Locate the cell with the specified text and output its [X, Y] center coordinate. 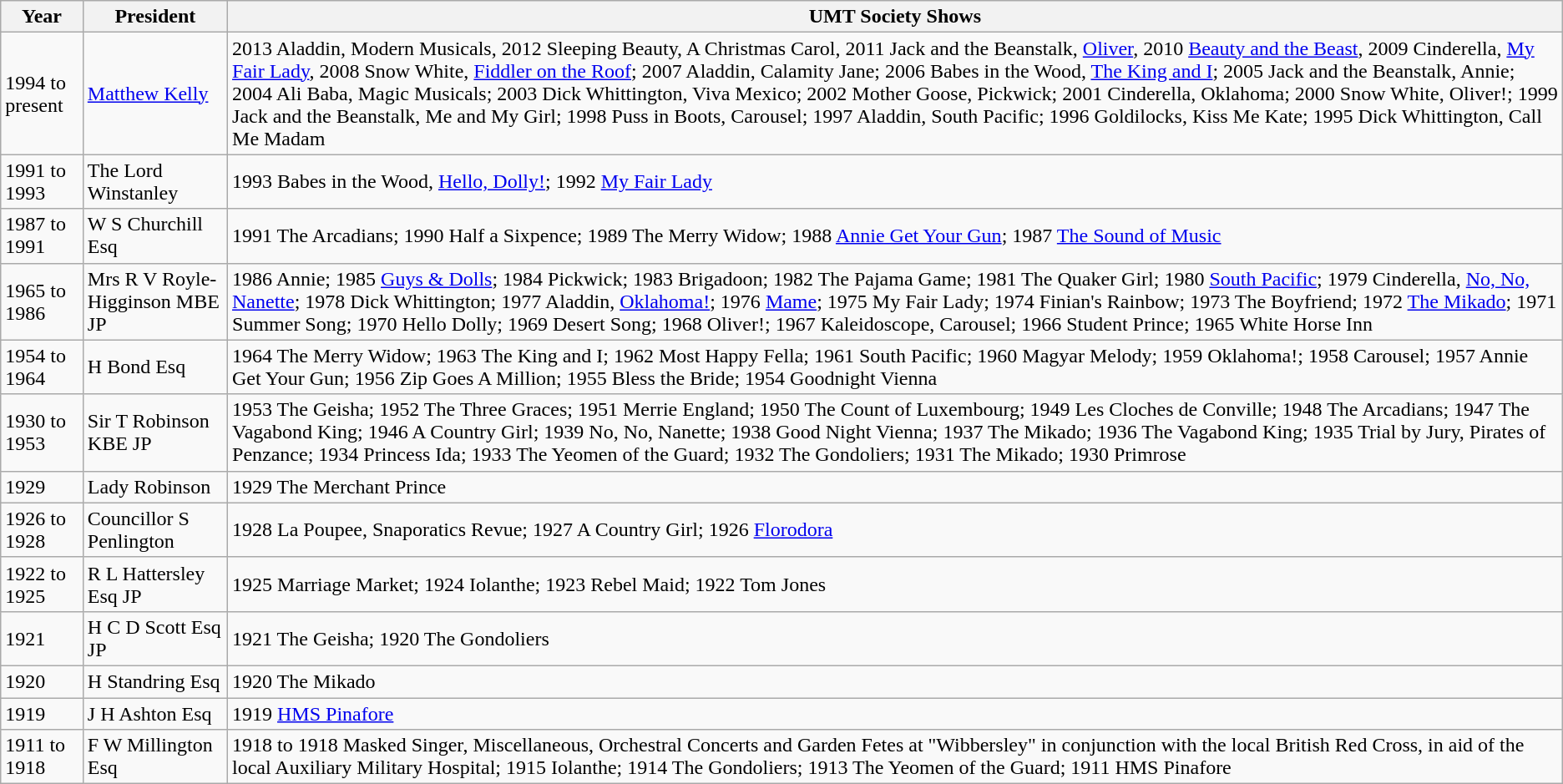
1922 to 1925 [42, 584]
The Lord Winstanley [155, 182]
1919 HMS Pinafore [895, 714]
Sir T Robinson KBE JP [155, 432]
UMT Society Shows [895, 17]
Mrs R V Royle-Higginson MBE JP [155, 301]
F W Millington Esq [155, 756]
Councillor S Penlington [155, 529]
1929 [42, 487]
1965 to 1986 [42, 301]
1991 to 1993 [42, 182]
Year [42, 17]
1954 to 1964 [42, 367]
1928 La Poupee, Snaporatics Revue; 1927 A Country Girl; 1926 Florodora [895, 529]
1987 to 1991 [42, 235]
J H Ashton Esq [155, 714]
R L Hattersley Esq JP [155, 584]
1926 to 1928 [42, 529]
Matthew Kelly [155, 94]
1911 to 1918 [42, 756]
1929 The Merchant Prince [895, 487]
1921 The Geisha; 1920 The Gondoliers [895, 638]
1994 to present [42, 94]
1921 [42, 638]
1920 [42, 681]
Lady Robinson [155, 487]
1930 to 1953 [42, 432]
H C D Scott Esq JP [155, 638]
1920 The Mikado [895, 681]
W S Churchill Esq [155, 235]
1919 [42, 714]
1991 The Arcadians; 1990 Half a Sixpence; 1989 The Merry Widow; 1988 Annie Get Your Gun; 1987 The Sound of Music [895, 235]
President [155, 17]
H Standring Esq [155, 681]
1993 Babes in the Wood, Hello, Dolly!; 1992 My Fair Lady [895, 182]
H Bond Esq [155, 367]
1925 Marriage Market; 1924 Iolanthe; 1923 Rebel Maid; 1922 Tom Jones [895, 584]
